Scan for the cell matching the given text and deliver its [x, y] coordinate at center. 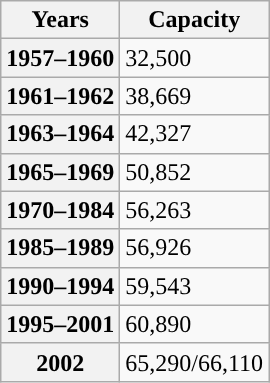
1990–1994 [60, 286]
1963–1964 [60, 134]
1985–1989 [60, 248]
2002 [60, 362]
65,290/66,110 [194, 362]
59,543 [194, 286]
1961–1962 [60, 96]
32,500 [194, 58]
56,926 [194, 248]
1957–1960 [60, 58]
50,852 [194, 172]
Capacity [194, 20]
1970–1984 [60, 210]
Years [60, 20]
42,327 [194, 134]
60,890 [194, 324]
1965–1969 [60, 172]
1995–2001 [60, 324]
56,263 [194, 210]
38,669 [194, 96]
